Find where the given text appears and provide that cell's center as (X, Y) coordinate. 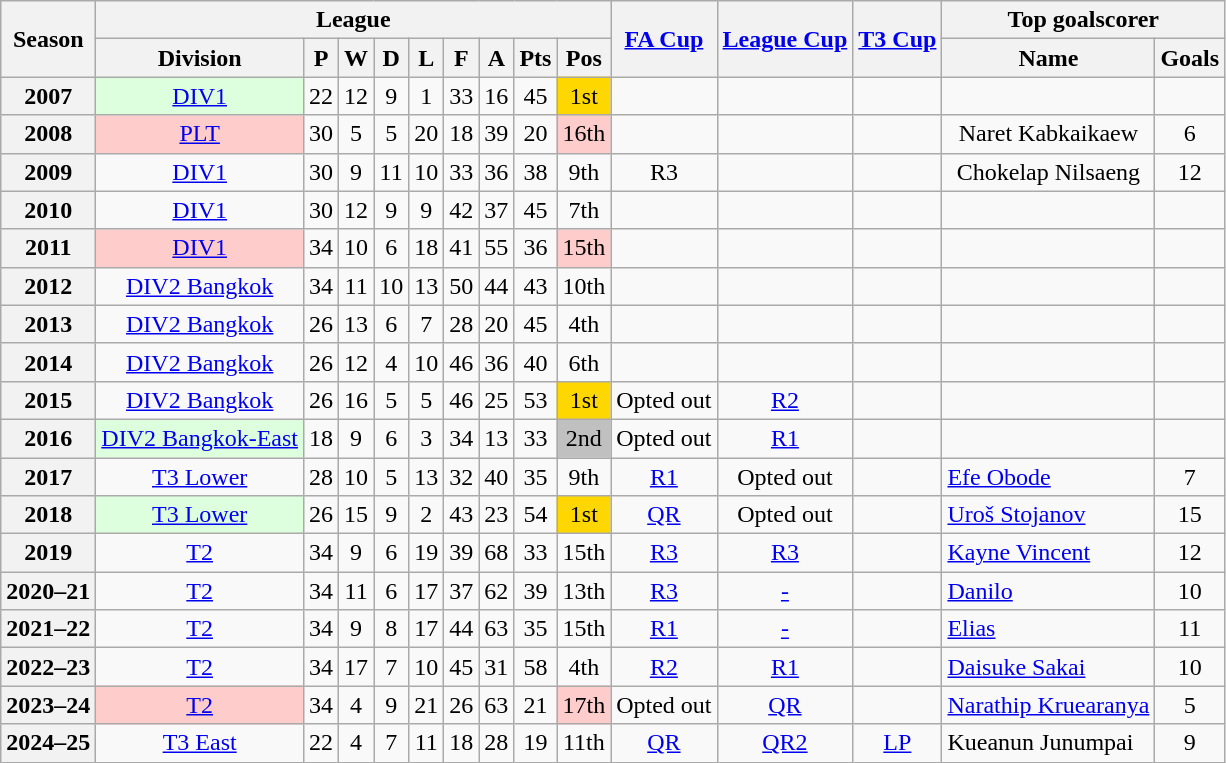
Kueanun Junumpai (1048, 743)
25 (496, 400)
68 (496, 553)
FA Cup (664, 39)
D (392, 58)
Naret Kabkaikaew (1048, 134)
2014 (48, 362)
W (356, 58)
42 (462, 210)
13th (584, 591)
Uroš Stojanov (1048, 515)
Pos (584, 58)
2015 (48, 400)
50 (462, 286)
T3 Cup (898, 39)
2017 (48, 477)
2024–25 (48, 743)
3 (426, 438)
8 (392, 629)
16th (584, 134)
2016 (48, 438)
23 (496, 515)
2010 (48, 210)
10th (584, 286)
LP (898, 743)
11th (584, 743)
PLT (200, 134)
2nd (584, 438)
54 (536, 515)
Narathip Kruearanya (1048, 705)
A (496, 58)
2012 (48, 286)
Chokelap Nilsaeng (1048, 172)
55 (496, 248)
58 (536, 667)
7th (584, 210)
Kayne Vincent (1048, 553)
L (426, 58)
2013 (48, 324)
17th (584, 705)
31 (496, 667)
2007 (48, 96)
6th (584, 362)
Efe Obode (1048, 477)
32 (462, 477)
62 (496, 591)
2019 (48, 553)
2020–21 (48, 591)
Division (200, 58)
41 (462, 248)
League Cup (785, 39)
2 (426, 515)
53 (536, 400)
Season (48, 39)
League (354, 20)
2011 (48, 248)
P (322, 58)
Pts (536, 58)
2022–23 (48, 667)
F (462, 58)
Daisuke Sakai (1048, 667)
Danilo (1048, 591)
Goals (1190, 58)
Elias (1048, 629)
DIV2 Bangkok-East (200, 438)
1 (426, 96)
2009 (48, 172)
2021–22 (48, 629)
QR2 (785, 743)
38 (536, 172)
Name (1048, 58)
2018 (48, 515)
2008 (48, 134)
2023–24 (48, 705)
T3 East (200, 743)
Top goalscorer (1084, 20)
